Output the [x, y] coordinate of the center of the cell containing the given text.  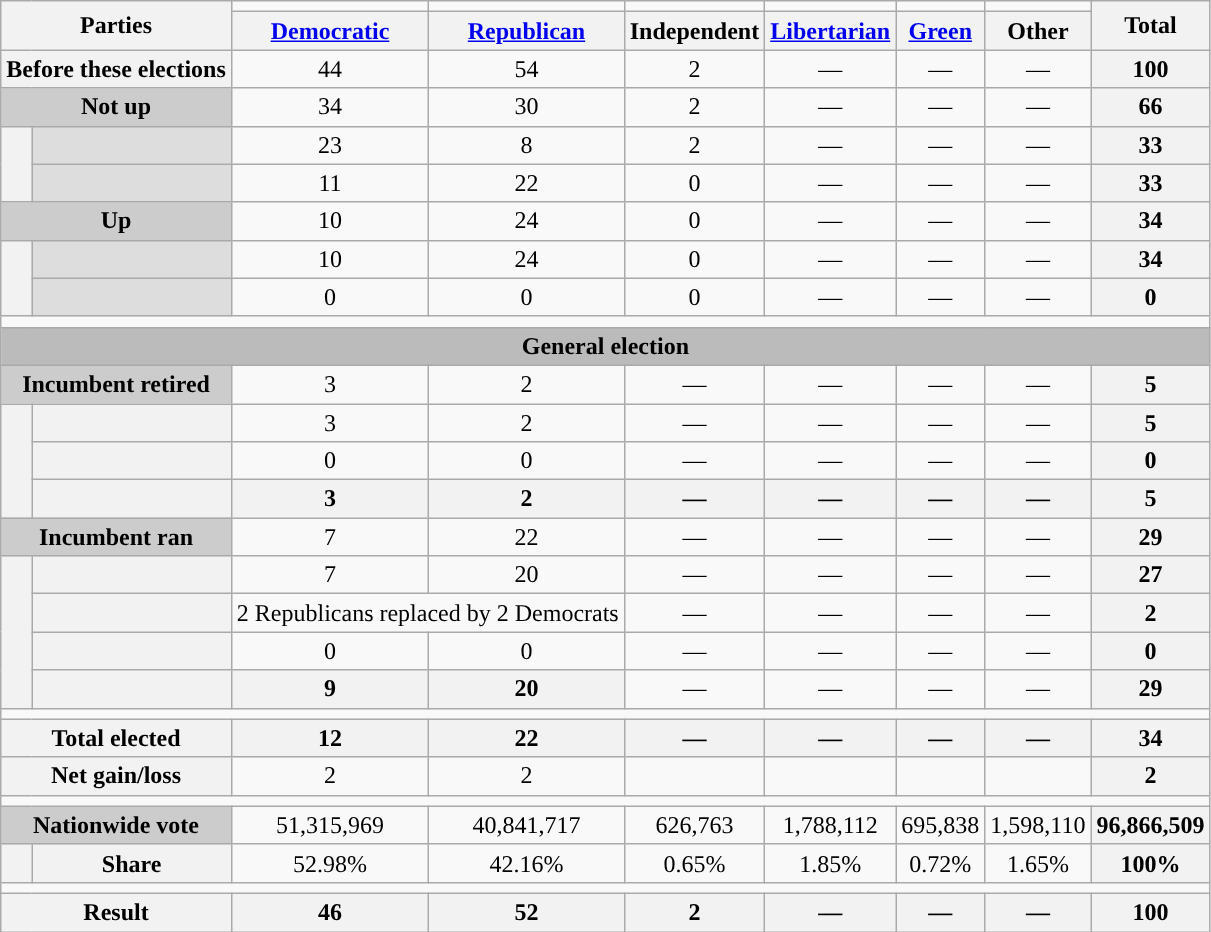
Other [1038, 31]
54 [527, 69]
Parties [116, 26]
Up [116, 221]
44 [330, 69]
52.98% [330, 863]
27 [1150, 575]
100% [1150, 863]
Republican [527, 31]
2 Republicans replaced by 2 Democrats [428, 613]
40,841,717 [527, 825]
51,315,969 [330, 825]
52 [527, 912]
42.16% [527, 863]
0.72% [940, 863]
1.65% [1038, 863]
Net gain/loss [116, 776]
695,838 [940, 825]
8 [527, 145]
9 [330, 689]
23 [330, 145]
Total [1150, 26]
30 [527, 107]
66 [1150, 107]
96,866,509 [1150, 825]
Democratic [330, 31]
Incumbent ran [116, 537]
Share [132, 863]
626,763 [694, 825]
1,598,110 [1038, 825]
0.65% [694, 863]
11 [330, 183]
Result [116, 912]
12 [330, 738]
1.85% [830, 863]
46 [330, 912]
Not up [116, 107]
Green [940, 31]
Nationwide vote [116, 825]
Total elected [116, 738]
Before these elections [116, 69]
General election [606, 346]
Independent [694, 31]
Libertarian [830, 31]
1,788,112 [830, 825]
Incumbent retired [116, 384]
